Find where the given text appears and provide that cell's center as [X, Y] coordinate. 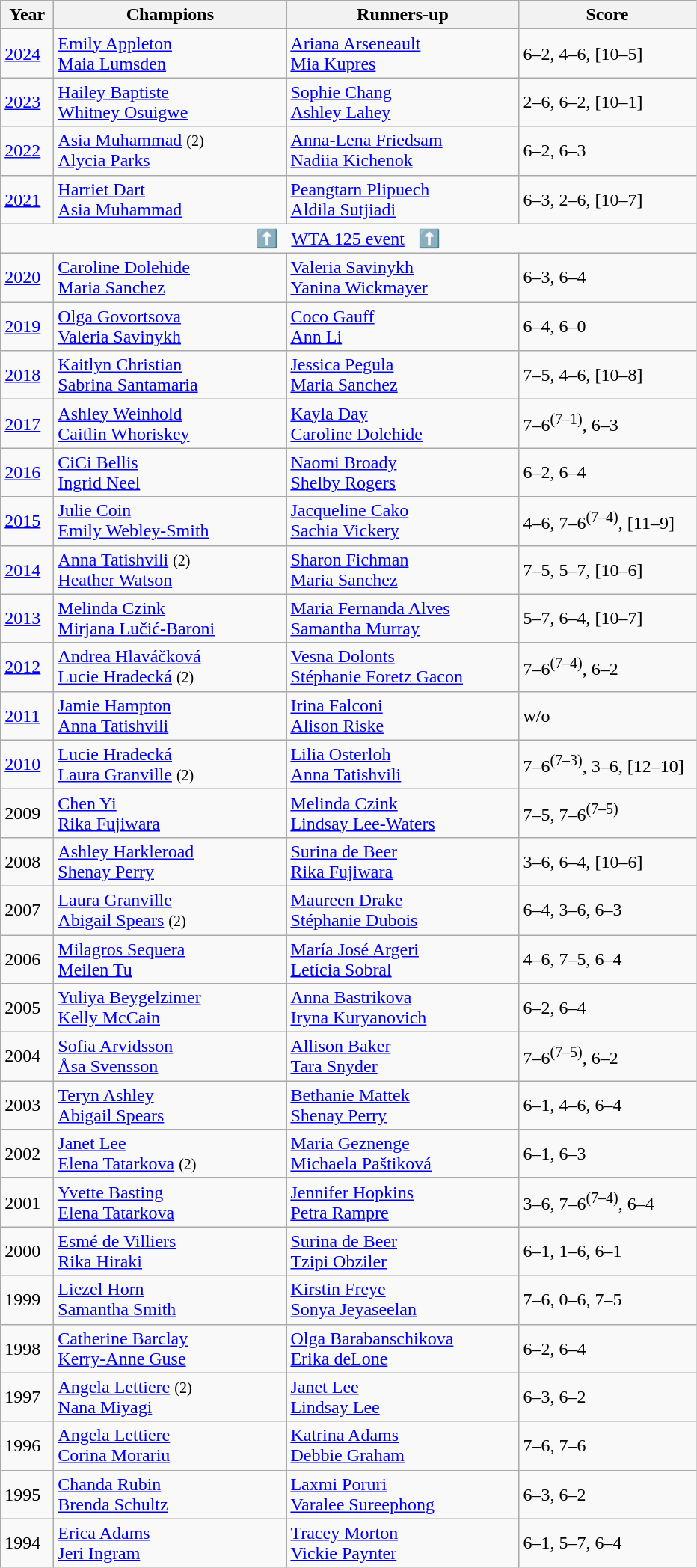
Ashley Harkleroad Shenay Perry [171, 862]
2010 [27, 765]
Chanda Rubin Brenda Schultz [171, 1495]
Champions [171, 15]
Caroline Dolehide Maria Sanchez [171, 278]
Kaitlyn Christian Sabrina Santamaria [171, 376]
Anna Bastrikova Iryna Kuryanovich [402, 1008]
1994 [27, 1543]
Bethanie Mattek Shenay Perry [402, 1106]
6–4, 6–0 [607, 326]
Harriet Dart Asia Muhammad [171, 199]
2020 [27, 278]
Yvette Basting Elena Tatarkova [171, 1203]
Maria Fernanda Alves Samantha Murray [402, 618]
Olga Barabanschikova Erika deLone [402, 1348]
Tracey Morton Vickie Paynter [402, 1543]
Runners-up [402, 15]
Teryn Ashley Abigail Spears [171, 1106]
2024 [27, 54]
2011 [27, 715]
2008 [27, 862]
2003 [27, 1106]
2014 [27, 570]
1995 [27, 1495]
Valeria Savinykh Yanina Wickmayer [402, 278]
Angela Lettiere (2) Nana Miyagi [171, 1397]
4–6, 7–6(7–4), [11–9] [607, 521]
Asia Muhammad (2) Alycia Parks [171, 151]
Lilia Osterloh Anna Tatishvili [402, 765]
Catherine Barclay Kerry-Anne Guse [171, 1348]
2006 [27, 959]
Jamie Hampton Anna Tatishvili [171, 715]
Yuliya Beygelzimer Kelly McCain [171, 1008]
7–6(7–1), 6–3 [607, 423]
Maria Geznenge Michaela Paštiková [402, 1154]
Irina Falconi Alison Riske [402, 715]
7–6, 0–6, 7–5 [607, 1300]
Naomi Broady Shelby Rogers [402, 473]
Melinda Czink Lindsay Lee-Waters [402, 812]
Ashley Weinhold Caitlin Whoriskey [171, 423]
7–6, 7–6 [607, 1445]
2005 [27, 1008]
2017 [27, 423]
Surina de Beer Rika Fujiwara [402, 862]
Julie Coin Emily Webley-Smith [171, 521]
CiCi Bellis Ingrid Neel [171, 473]
2015 [27, 521]
Kayla Day Caroline Dolehide [402, 423]
6–3, 6–4 [607, 278]
Score [607, 15]
2016 [27, 473]
1996 [27, 1445]
Olga Govortsova Valeria Savinykh [171, 326]
6–1, 5–7, 6–4 [607, 1543]
4–6, 7–5, 6–4 [607, 959]
3–6, 6–4, [10–6] [607, 862]
7–6(7–4), 6–2 [607, 667]
Peangtarn Plipuech Aldila Sutjiadi [402, 199]
2002 [27, 1154]
6–2, 6–3 [607, 151]
Melinda Czink Mirjana Lučić-Baroni [171, 618]
2004 [27, 1056]
2007 [27, 910]
Sofia Arvidsson Åsa Svensson [171, 1056]
2022 [27, 151]
1998 [27, 1348]
6–1, 4–6, 6–4 [607, 1106]
Chen Yi Rika Fujiwara [171, 812]
7–5, 5–7, [10–6] [607, 570]
5–7, 6–4, [10–7] [607, 618]
Allison Baker Tara Snyder [402, 1056]
María José Argeri Letícia Sobral [402, 959]
Laxmi Poruri Varalee Sureephong [402, 1495]
Janet Lee Elena Tatarkova (2) [171, 1154]
Laura Granville Abigail Spears (2) [171, 910]
2–6, 6–2, [10–1] [607, 102]
7–5, 7–6(7–5) [607, 812]
Hailey Baptiste Whitney Osuigwe [171, 102]
Emily Appleton Maia Lumsden [171, 54]
Surina de Beer Tzipi Obziler [402, 1251]
6–4, 3–6, 6–3 [607, 910]
6–2, 4–6, [10–5] [607, 54]
Erica Adams Jeri Ingram [171, 1543]
Vesna Dolonts Stéphanie Foretz Gacon [402, 667]
2013 [27, 618]
Ariana Arseneault Mia Kupres [402, 54]
Jacqueline Cako Sachia Vickery [402, 521]
Angela Lettiere Corina Morariu [171, 1445]
2001 [27, 1203]
2018 [27, 376]
7–6(7–3), 3–6, [12–10] [607, 765]
Liezel Horn Samantha Smith [171, 1300]
Kirstin Freye Sonya Jeyaseelan [402, 1300]
⬆️ WTA 125 event ⬆️ [348, 239]
6–3, 2–6, [10–7] [607, 199]
1997 [27, 1397]
Katrina Adams Debbie Graham [402, 1445]
Lucie Hradecká Laura Granville (2) [171, 765]
Andrea Hlaváčková Lucie Hradecká (2) [171, 667]
2000 [27, 1251]
7–5, 4–6, [10–8] [607, 376]
Coco Gauff Ann Li [402, 326]
1999 [27, 1300]
6–1, 6–3 [607, 1154]
2023 [27, 102]
3–6, 7–6(7–4), 6–4 [607, 1203]
Jennifer Hopkins Petra Rampre [402, 1203]
2021 [27, 199]
2019 [27, 326]
Year [27, 15]
2009 [27, 812]
Milagros Sequera Meilen Tu [171, 959]
2012 [27, 667]
Esmé de Villiers Rika Hiraki [171, 1251]
6–1, 1–6, 6–1 [607, 1251]
Janet Lee Lindsay Lee [402, 1397]
Jessica Pegula Maria Sanchez [402, 376]
w/o [607, 715]
Sophie Chang Ashley Lahey [402, 102]
Sharon Fichman Maria Sanchez [402, 570]
Anna Tatishvili (2) Heather Watson [171, 570]
Maureen Drake Stéphanie Dubois [402, 910]
7–6(7–5), 6–2 [607, 1056]
Anna-Lena Friedsam Nadiia Kichenok [402, 151]
